Provide the (X, Y) coordinate of the cell's center where the given text is located.  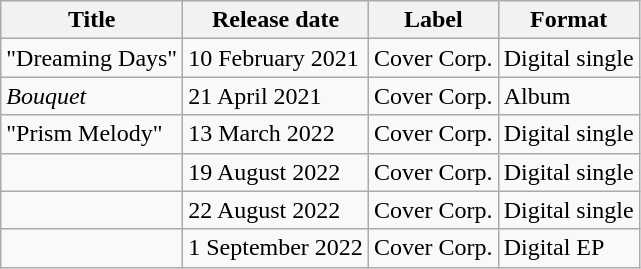
21 April 2021 (276, 96)
10 February 2021 (276, 58)
"Prism Melody" (92, 134)
Release date (276, 20)
22 August 2022 (276, 210)
"Dreaming Days" (92, 58)
1 September 2022 (276, 248)
Bouquet (92, 96)
Album (568, 96)
13 March 2022 (276, 134)
Digital EP (568, 248)
19 August 2022 (276, 172)
Title (92, 20)
Format (568, 20)
Label (433, 20)
